Output the (X, Y) coordinate of the center of the cell containing the given text.  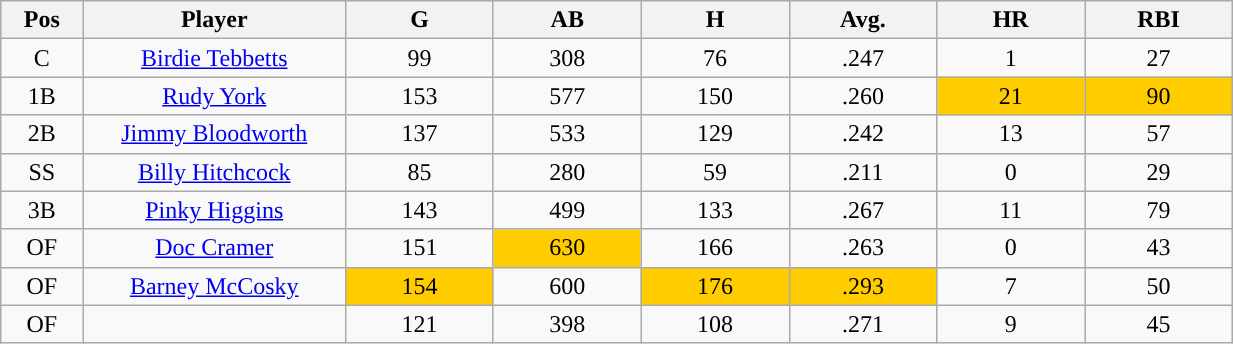
21 (1011, 96)
121 (420, 324)
59 (715, 172)
154 (420, 286)
577 (567, 96)
50 (1159, 286)
99 (420, 58)
.260 (863, 96)
630 (567, 248)
176 (715, 286)
.271 (863, 324)
Rudy York (214, 96)
90 (1159, 96)
166 (715, 248)
Birdie Tebbetts (214, 58)
27 (1159, 58)
.247 (863, 58)
9 (1011, 324)
150 (715, 96)
Avg. (863, 20)
45 (1159, 324)
533 (567, 134)
57 (1159, 134)
H (715, 20)
AB (567, 20)
280 (567, 172)
Pos (42, 20)
108 (715, 324)
29 (1159, 172)
133 (715, 210)
76 (715, 58)
7 (1011, 286)
143 (420, 210)
129 (715, 134)
398 (567, 324)
1B (42, 96)
Pinky Higgins (214, 210)
3B (42, 210)
Jimmy Bloodworth (214, 134)
.211 (863, 172)
600 (567, 286)
RBI (1159, 20)
.263 (863, 248)
Billy Hitchcock (214, 172)
.242 (863, 134)
Barney McCosky (214, 286)
13 (1011, 134)
137 (420, 134)
.293 (863, 286)
85 (420, 172)
153 (420, 96)
499 (567, 210)
.267 (863, 210)
G (420, 20)
79 (1159, 210)
43 (1159, 248)
1 (1011, 58)
308 (567, 58)
11 (1011, 210)
151 (420, 248)
HR (1011, 20)
SS (42, 172)
Doc Cramer (214, 248)
2B (42, 134)
C (42, 58)
Player (214, 20)
